Detect which cell encompasses the target text, then output its [x, y] center coordinate. 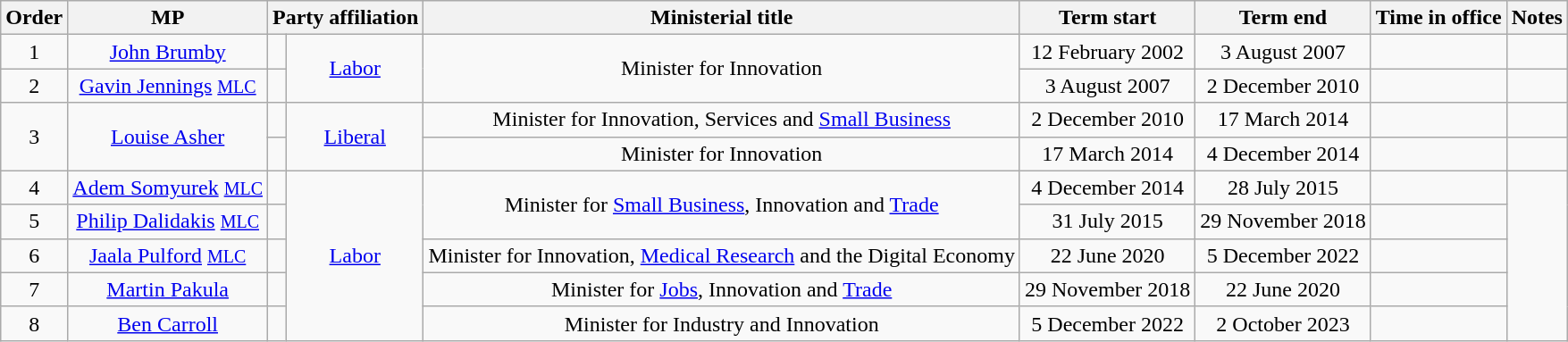
Minister for Innovation, Medical Research and the Digital Economy [722, 255]
Adem Somyurek MLC [168, 188]
Martin Pakula [168, 289]
Louise Asher [168, 137]
3 [34, 137]
Ministerial title [722, 18]
7 [34, 289]
12 February 2002 [1107, 52]
Party affiliation [346, 18]
Jaala Pulford MLC [168, 255]
Minister for Industry and Innovation [722, 323]
5 [34, 221]
John Brumby [168, 52]
1 [34, 52]
28 July 2015 [1283, 188]
8 [34, 323]
2 [34, 86]
Time in office [1438, 18]
Term end [1283, 18]
Minister for Jobs, Innovation and Trade [722, 289]
MP [168, 18]
Ben Carroll [168, 323]
Order [34, 18]
Liberal [356, 137]
Philip Dalidakis MLC [168, 221]
Notes [1537, 18]
4 [34, 188]
2 October 2023 [1283, 323]
Minister for Small Business, Innovation and Trade [722, 204]
Minister for Innovation, Services and Small Business [722, 120]
31 July 2015 [1107, 221]
Gavin Jennings MLC [168, 86]
6 [34, 255]
Term start [1107, 18]
